Detect which cell encompasses the target text, then output its (X, Y) center coordinate. 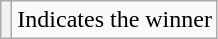
Indicates the winner (115, 20)
